Output the [X, Y] coordinate of the center of the cell containing the given text.  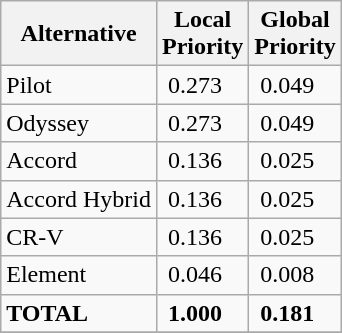
0.181 [295, 313]
Alternative [79, 34]
Element [79, 275]
0.046 [202, 275]
GlobalPriority [295, 34]
Accord [79, 161]
Pilot [79, 85]
TOTAL [79, 313]
Odyssey [79, 123]
1.000 [202, 313]
CR-V [79, 237]
0.008 [295, 275]
LocalPriority [202, 34]
Accord Hybrid [79, 199]
